Capture the cell that displays the provided text and extract its (X, Y) central coordinate. 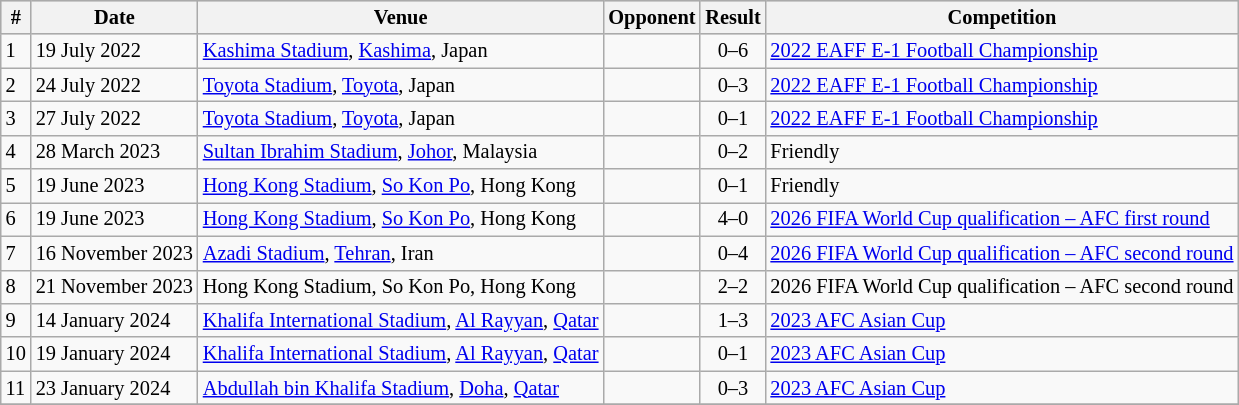
7 (16, 253)
Venue (401, 17)
5 (16, 186)
8 (16, 287)
27 July 2022 (114, 118)
28 March 2023 (114, 152)
19 January 2024 (114, 354)
0–6 (732, 51)
11 (16, 388)
4 (16, 152)
Result (732, 17)
21 November 2023 (114, 287)
3 (16, 118)
1 (16, 51)
Abdullah bin Khalifa Stadium, Doha, Qatar (401, 388)
6 (16, 219)
# (16, 17)
10 (16, 354)
0–4 (732, 253)
Sultan Ibrahim Stadium, Johor, Malaysia (401, 152)
16 November 2023 (114, 253)
Azadi Stadium, Tehran, Iran (401, 253)
Date (114, 17)
24 July 2022 (114, 85)
14 January 2024 (114, 320)
23 January 2024 (114, 388)
19 July 2022 (114, 51)
Opponent (652, 17)
1–3 (732, 320)
Competition (1002, 17)
2026 FIFA World Cup qualification – AFC first round (1002, 219)
Kashima Stadium, Kashima, Japan (401, 51)
2 (16, 85)
0–2 (732, 152)
9 (16, 320)
4–0 (732, 219)
2–2 (732, 287)
